Return [x, y] of the center of cell containing provided text 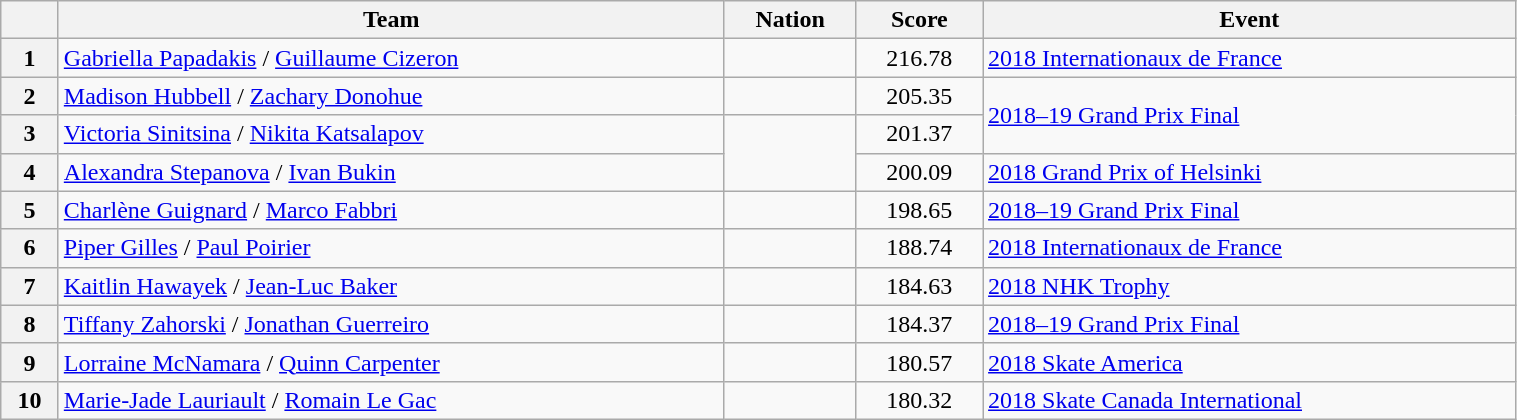
9 [30, 362]
184.37 [919, 324]
Event [1250, 20]
Charlène Guignard / Marco Fabbri [391, 210]
180.32 [919, 400]
Madison Hubbell / Zachary Donohue [391, 96]
184.63 [919, 286]
3 [30, 134]
6 [30, 248]
Gabriella Papadakis / Guillaume Cizeron [391, 58]
5 [30, 210]
201.37 [919, 134]
2018 NHK Trophy [1250, 286]
10 [30, 400]
216.78 [919, 58]
2018 Skate America [1250, 362]
8 [30, 324]
2018 Skate Canada International [1250, 400]
7 [30, 286]
Alexandra Stepanova / Ivan Bukin [391, 172]
1 [30, 58]
Piper Gilles / Paul Poirier [391, 248]
2 [30, 96]
Score [919, 20]
205.35 [919, 96]
4 [30, 172]
Kaitlin Hawayek / Jean-Luc Baker [391, 286]
2018 Grand Prix of Helsinki [1250, 172]
Victoria Sinitsina / Nikita Katsalapov [391, 134]
Tiffany Zahorski / Jonathan Guerreiro [391, 324]
Nation [790, 20]
Marie-Jade Lauriault / Romain Le Gac [391, 400]
Team [391, 20]
Lorraine McNamara / Quinn Carpenter [391, 362]
198.65 [919, 210]
200.09 [919, 172]
180.57 [919, 362]
188.74 [919, 248]
